Output the [x, y] coordinate of the center of the cell containing the given text.  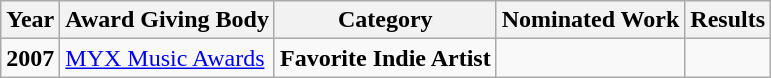
Category [385, 20]
MYX Music Awards [168, 58]
Year [30, 20]
2007 [30, 58]
Results [728, 20]
Nominated Work [590, 20]
Award Giving Body [168, 20]
Favorite Indie Artist [385, 58]
